Detect which cell encompasses the target text, then output its (x, y) center coordinate. 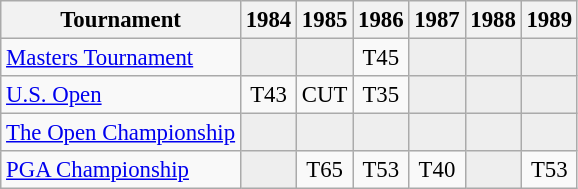
1988 (493, 20)
Tournament (121, 20)
T45 (381, 58)
Masters Tournament (121, 58)
1986 (381, 20)
1985 (325, 20)
T40 (437, 170)
PGA Championship (121, 170)
1984 (268, 20)
T43 (268, 95)
U.S. Open (121, 95)
1989 (549, 20)
T65 (325, 170)
1987 (437, 20)
T35 (381, 95)
CUT (325, 95)
The Open Championship (121, 133)
